Search for the cell housing the specified text and yield its [X, Y] center coordinate. 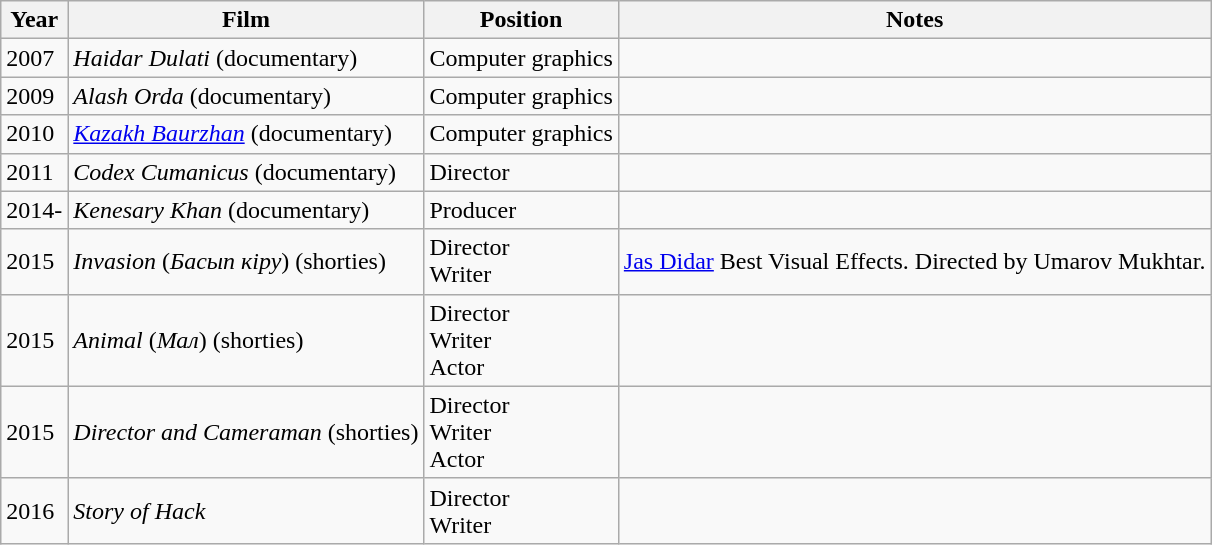
Story of Hack [246, 510]
Kazakh Baurzhan (documentary) [246, 134]
Codex Cumanicus (documentary) [246, 172]
Director [521, 172]
Kenesary Khan (documentary) [246, 210]
2011 [34, 172]
Alash Orda (documentary) [246, 96]
Haidar Dulati (documentary) [246, 58]
Producer [521, 210]
2007 [34, 58]
Notes [914, 20]
2014- [34, 210]
Director and Cameraman (shorties) [246, 432]
2016 [34, 510]
Animal (Мал) (shorties) [246, 340]
2009 [34, 96]
2010 [34, 134]
Film [246, 20]
Year [34, 20]
Position [521, 20]
Invasion (Басып кіру) (shorties) [246, 262]
Jas Didar Best Visual Effects. Directed by Umarov Mukhtar. [914, 262]
